Return the [X, Y] coordinate for the center point of the cell that contains the specified text.  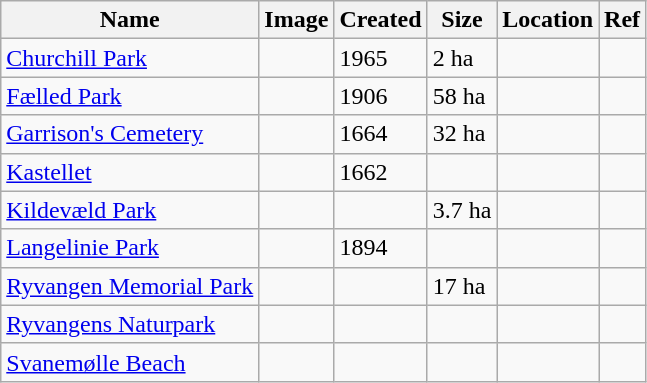
Ryvangen Memorial Park [130, 286]
58 ha [462, 96]
1965 [380, 58]
1662 [380, 172]
Name [130, 20]
3.7 ha [462, 210]
Langelinie Park [130, 248]
Image [296, 20]
Kildevæld Park [130, 210]
Size [462, 20]
2 ha [462, 58]
1894 [380, 248]
Svanemølle Beach [130, 362]
1906 [380, 96]
Location [548, 20]
Ref [622, 20]
Ryvangens Naturpark [130, 324]
Created [380, 20]
1664 [380, 134]
Garrison's Cemetery [130, 134]
Churchill Park [130, 58]
Kastellet [130, 172]
32 ha [462, 134]
17 ha [462, 286]
Fælled Park [130, 96]
